Return the [X, Y] coordinate for the center point of the cell that contains the specified text.  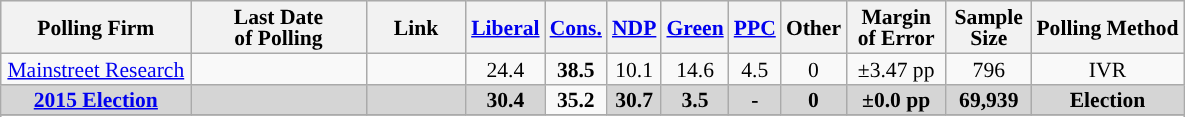
Last Dateof Polling [278, 27]
Mainstreet Research [96, 68]
±3.47 pp [896, 68]
796 [988, 68]
Cons. [576, 27]
Green [694, 27]
PPC [755, 27]
IVR [1107, 68]
±0.0 pp [896, 100]
Polling Firm [96, 27]
38.5 [576, 68]
Election [1107, 100]
30.7 [634, 100]
2015 Election [96, 100]
Polling Method [1107, 27]
Marginof Error [896, 27]
Liberal [505, 27]
4.5 [755, 68]
35.2 [576, 100]
- [755, 100]
Other [814, 27]
NDP [634, 27]
Link [416, 27]
3.5 [694, 100]
30.4 [505, 100]
SampleSize [988, 27]
24.4 [505, 68]
10.1 [634, 68]
14.6 [694, 68]
69,939 [988, 100]
